Return (X, Y) of the center of cell containing provided text 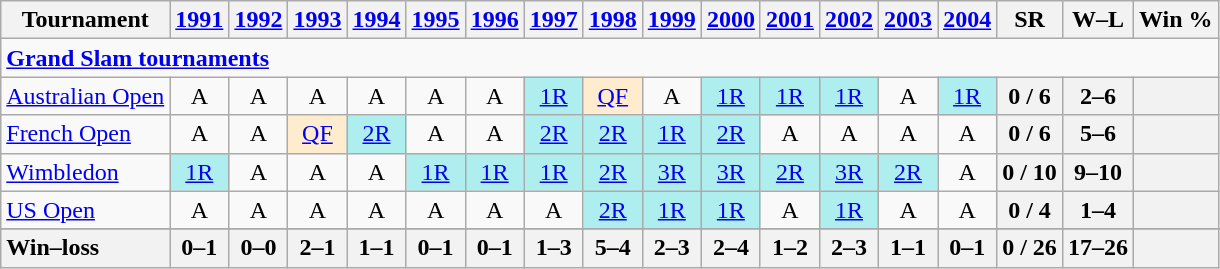
Wimbledon (86, 172)
Grand Slam tournaments (610, 58)
2–1 (318, 248)
2–6 (1098, 96)
Tournament (86, 20)
5–6 (1098, 134)
2003 (908, 20)
0 / 10 (1030, 172)
0 / 26 (1030, 248)
2000 (730, 20)
Win–loss (86, 248)
1999 (672, 20)
1994 (376, 20)
1–3 (554, 248)
0 / 4 (1030, 210)
2004 (968, 20)
1996 (494, 20)
Win % (1176, 20)
1993 (318, 20)
9–10 (1098, 172)
SR (1030, 20)
US Open (86, 210)
1–4 (1098, 210)
1997 (554, 20)
17–26 (1098, 248)
W–L (1098, 20)
1–2 (790, 248)
1991 (200, 20)
Australian Open (86, 96)
French Open (86, 134)
1998 (612, 20)
0–0 (258, 248)
2–4 (730, 248)
5–4 (612, 248)
1992 (258, 20)
1995 (436, 20)
2001 (790, 20)
2002 (848, 20)
